Capture the cell that displays the provided text and extract its (x, y) central coordinate. 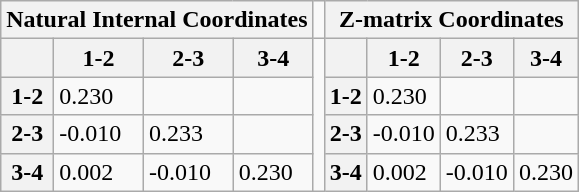
Natural Internal Coordinates (157, 20)
Z-matrix Coordinates (451, 20)
